Output the [x, y] coordinate of the center of the cell containing the given text.  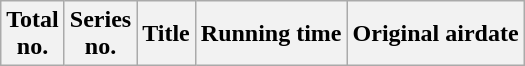
Running time [271, 34]
Totalno. [33, 34]
Original airdate [436, 34]
Seriesno. [100, 34]
Title [166, 34]
